Locate the cell with the specified text and output its (X, Y) center coordinate. 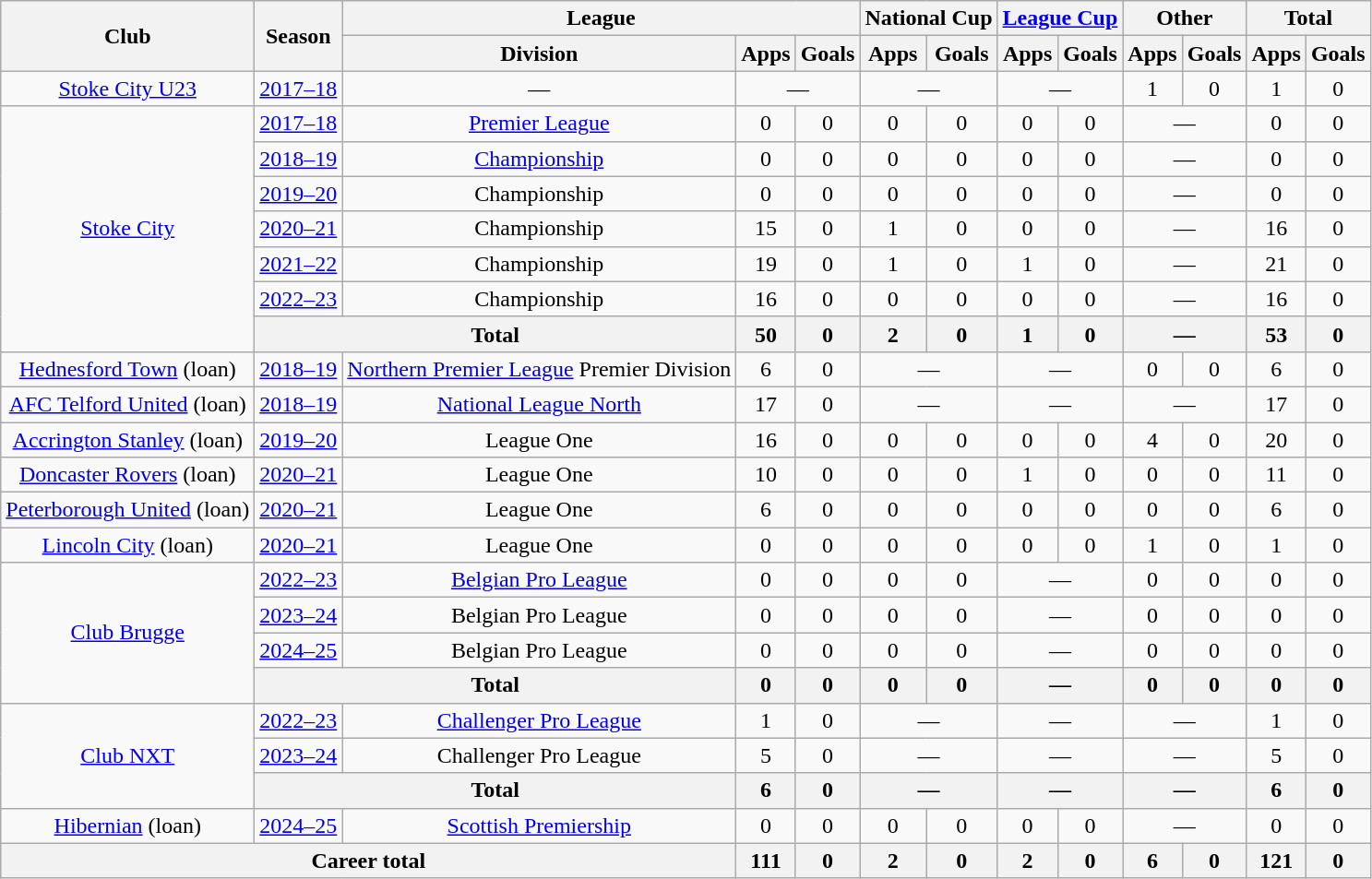
League (602, 18)
121 (1276, 861)
Lincoln City (loan) (127, 545)
Season (299, 36)
Northern Premier League Premier Division (539, 369)
50 (766, 334)
Doncaster Rovers (loan) (127, 475)
53 (1276, 334)
Club Brugge (127, 633)
Division (539, 53)
Club NXT (127, 755)
4 (1152, 440)
Hibernian (loan) (127, 826)
Stoke City U23 (127, 89)
21 (1276, 264)
Stoke City (127, 229)
15 (766, 229)
20 (1276, 440)
Premier League (539, 124)
10 (766, 475)
Other (1185, 18)
19 (766, 264)
Scottish Premiership (539, 826)
Career total (369, 861)
Accrington Stanley (loan) (127, 440)
Peterborough United (loan) (127, 510)
Hednesford Town (loan) (127, 369)
111 (766, 861)
Club (127, 36)
AFC Telford United (loan) (127, 404)
2021–22 (299, 264)
National League North (539, 404)
11 (1276, 475)
League Cup (1060, 18)
National Cup (928, 18)
